Locate the cell with the specified text and output its [x, y] center coordinate. 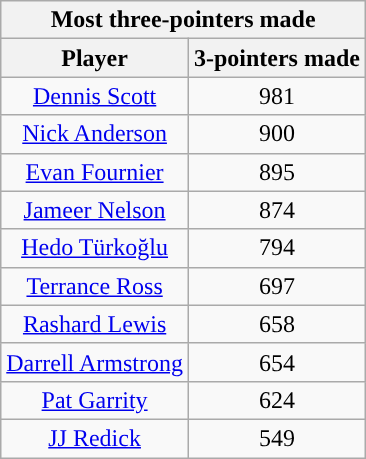
Most three-pointers made [184, 20]
Player [95, 58]
Jameer Nelson [95, 210]
654 [276, 362]
549 [276, 438]
Terrance Ross [95, 286]
697 [276, 286]
Darrell Armstrong [95, 362]
895 [276, 172]
Nick Anderson [95, 134]
Hedo Türkoğlu [95, 248]
981 [276, 96]
Pat Garrity [95, 400]
874 [276, 210]
3-pointers made [276, 58]
658 [276, 324]
JJ Redick [95, 438]
Rashard Lewis [95, 324]
900 [276, 134]
Evan Fournier [95, 172]
Dennis Scott [95, 96]
624 [276, 400]
794 [276, 248]
